Return [x, y] of the center of cell containing provided text 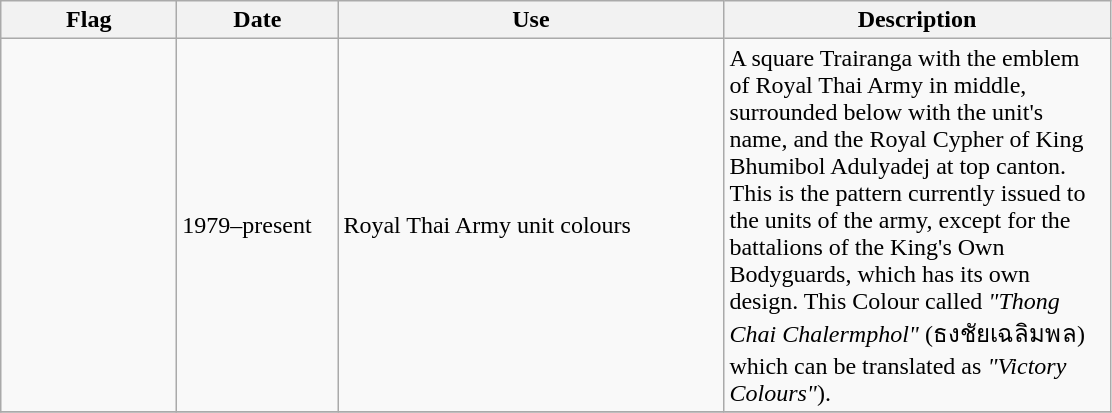
Flag [89, 20]
1979–present [258, 226]
Use [531, 20]
Date [258, 20]
Royal Thai Army unit colours [531, 226]
Description [917, 20]
